Extract the (X, Y) coordinate from the center of the cell holding the provided text.  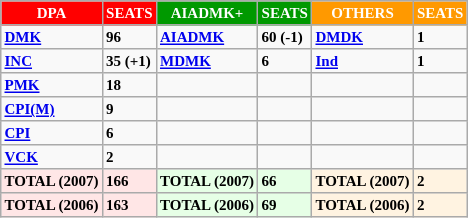
Ind (363, 61)
PMK (52, 85)
163 (129, 205)
69 (285, 205)
CPI (52, 133)
OTHERS (363, 13)
DMK (52, 37)
AIADMK (207, 37)
35 (+1) (129, 61)
18 (129, 85)
CPI(M) (52, 109)
9 (129, 109)
166 (129, 181)
60 (-1) (285, 37)
96 (129, 37)
INC (52, 61)
DMDK (363, 37)
VCK (52, 157)
DPA (52, 13)
MDMK (207, 61)
AIADMK+ (207, 13)
66 (285, 181)
